Detect which cell encompasses the target text, then output its (x, y) center coordinate. 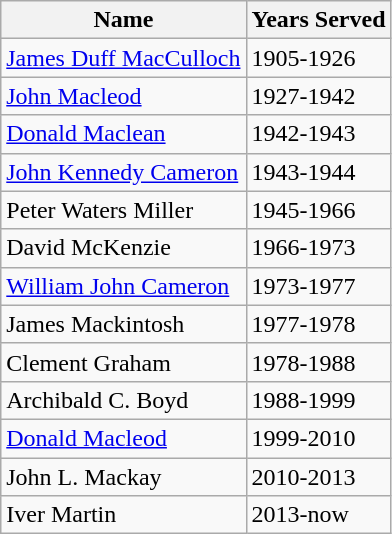
2010-2013 (318, 477)
1973-1977 (318, 286)
Iver Martin (124, 515)
1927-1942 (318, 96)
Clement Graham (124, 362)
2013-now (318, 515)
James Duff MacCulloch (124, 58)
1905-1926 (318, 58)
1942-1943 (318, 134)
John Macleod (124, 96)
1978-1988 (318, 362)
1977-1978 (318, 324)
David McKenzie (124, 248)
John L. Mackay (124, 477)
1966-1973 (318, 248)
1999-2010 (318, 438)
Donald Macleod (124, 438)
Archibald C. Boyd (124, 400)
William John Cameron (124, 286)
John Kennedy Cameron (124, 172)
1945-1966 (318, 210)
1943-1944 (318, 172)
1988-1999 (318, 400)
Years Served (318, 20)
Donald Maclean (124, 134)
James Mackintosh (124, 324)
Peter Waters Miller (124, 210)
Name (124, 20)
